Identify which cell holds the provided text, then report its (x, y) central coordinate. 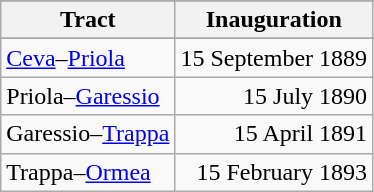
15 September 1889 (274, 58)
Ceva–Priola (88, 58)
15 July 1890 (274, 96)
Priola–Garessio (88, 96)
Inauguration (274, 20)
Trappa–Ormea (88, 172)
Garessio–Trappa (88, 134)
Tract (88, 20)
15 February 1893 (274, 172)
15 April 1891 (274, 134)
